Search for the cell housing the specified text and yield its (X, Y) center coordinate. 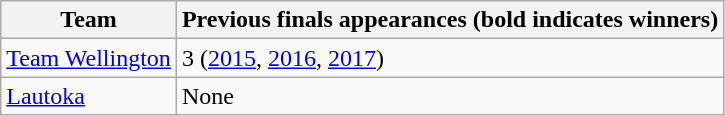
Team Wellington (89, 58)
None (450, 96)
3 (2015, 2016, 2017) (450, 58)
Team (89, 20)
Lautoka (89, 96)
Previous finals appearances (bold indicates winners) (450, 20)
